Determine the (X, Y) coordinate at the center of the cell enclosing the given text.  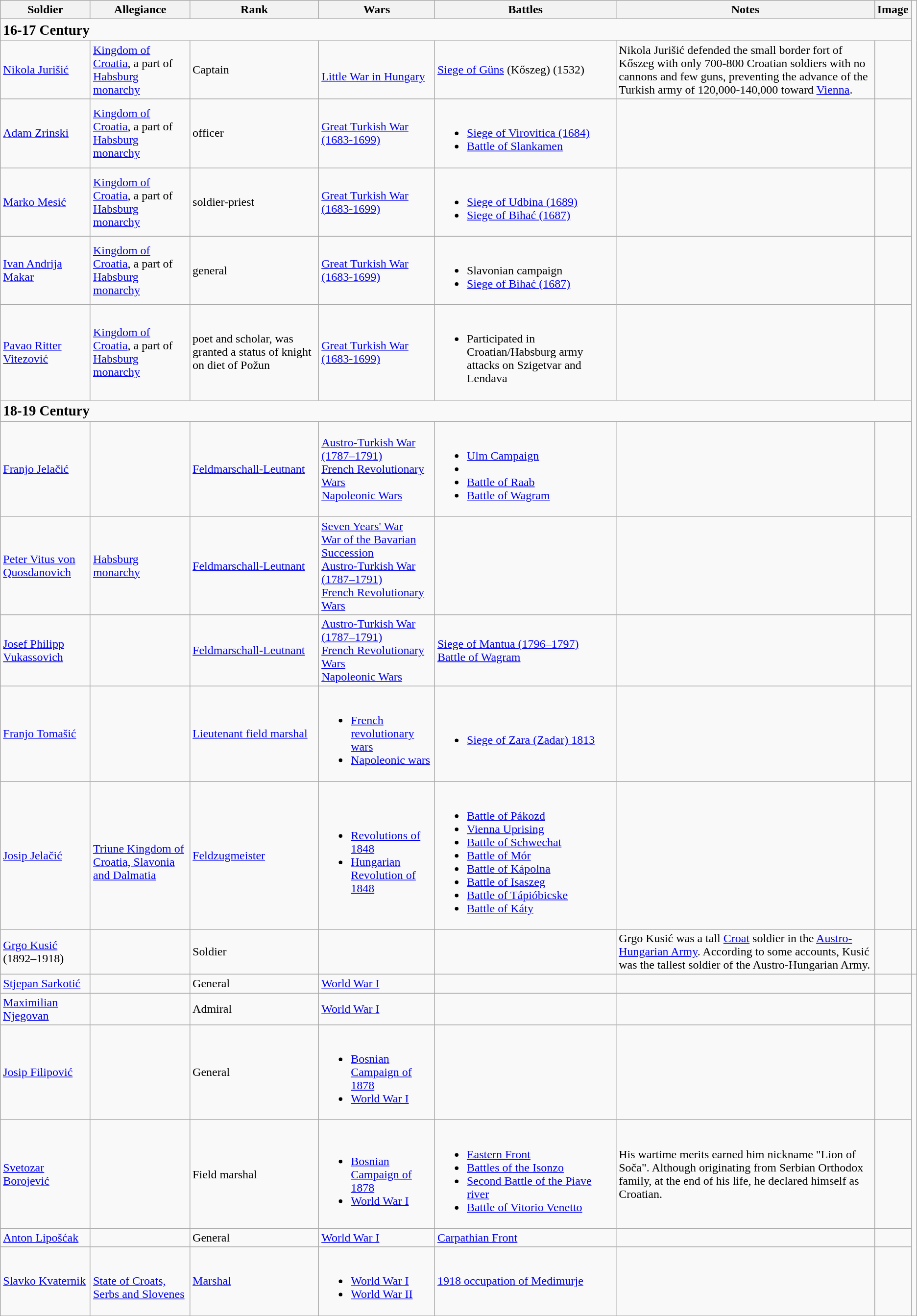
Stjepan Sarkotić (46, 984)
Captain (255, 70)
Siege of Güns (Kőszeg) (1532) (525, 70)
Eastern FrontBattles of the IsonzoSecond Battle of the Piave riverBattle of Vitorio Venetto (525, 1174)
State of Croats, Serbs and Slovenes (140, 1281)
Battle of PákozdVienna UprisingBattle of SchwechatBattle of MórBattle of KápolnaBattle of IsaszegBattle of TápióbicskeBattle of Káty (525, 855)
Josef Philipp Vukassovich (46, 650)
officer (255, 133)
French revolutionary warsNapoleonic wars (377, 733)
World War IWorld War II (377, 1281)
18-19 Century (456, 411)
Battles (525, 10)
general (255, 270)
Habsburg monarchy (140, 565)
Slavonian campaignSiege of Bihać (1687) (525, 270)
Siege of Udbina (1689)Siege of Bihać (1687) (525, 202)
Marko Mesić (46, 202)
Marshal (255, 1281)
1918 occupation of Međimurje (525, 1281)
Ivan Andrija Makar (46, 270)
Little War in Hungary (377, 70)
Admiral (255, 1009)
Wars (377, 10)
Siege of Zara (Zadar) 1813 (525, 733)
Participated in Croatian/Habsburg army attacks on Szigetvar and Lendava (525, 352)
Triune Kingdom of Croatia, Slavonia and Dalmatia (140, 855)
Slavko Kvaternik (46, 1281)
Josip Jelačić (46, 855)
Notes (746, 10)
Field marshal (255, 1174)
Anton Lipošćak (46, 1238)
Image (893, 10)
Ulm CampaignBattle of RaabBattle of Wagram (525, 469)
Franjo Tomašić (46, 733)
Pavao Ritter Vitezović (46, 352)
Feldzugmeister (255, 855)
Nikola Jurišić (46, 70)
Lieutenant field marshal (255, 733)
Siege of Virovitica (1684)Battle of Slankamen (525, 133)
Rank (255, 10)
soldier-priest (255, 202)
Svetozar Borojević (46, 1174)
16-17 Century (456, 30)
Revolutions of 1848Hungarian Revolution of 1848 (377, 855)
Peter Vitus von Quosdanovich (46, 565)
Seven Years' WarWar of the Bavarian SuccessionAustro-Turkish War (1787–1791)French Revolutionary Wars (377, 565)
Adam Zrinski (46, 133)
Maximilian Njegovan (46, 1009)
Siege of Mantua (1796–1797)Battle of Wagram (525, 650)
Carpathian Front (525, 1238)
Josip Filipović (46, 1072)
Grgo Kusić (1892–1918) (46, 952)
poet and scholar, was granted a status of knight on diet of Požun (255, 352)
Allegiance (140, 10)
Franjo Jelačić (46, 469)
